From the cell containing the given text, extract its center point as (X, Y) coordinate. 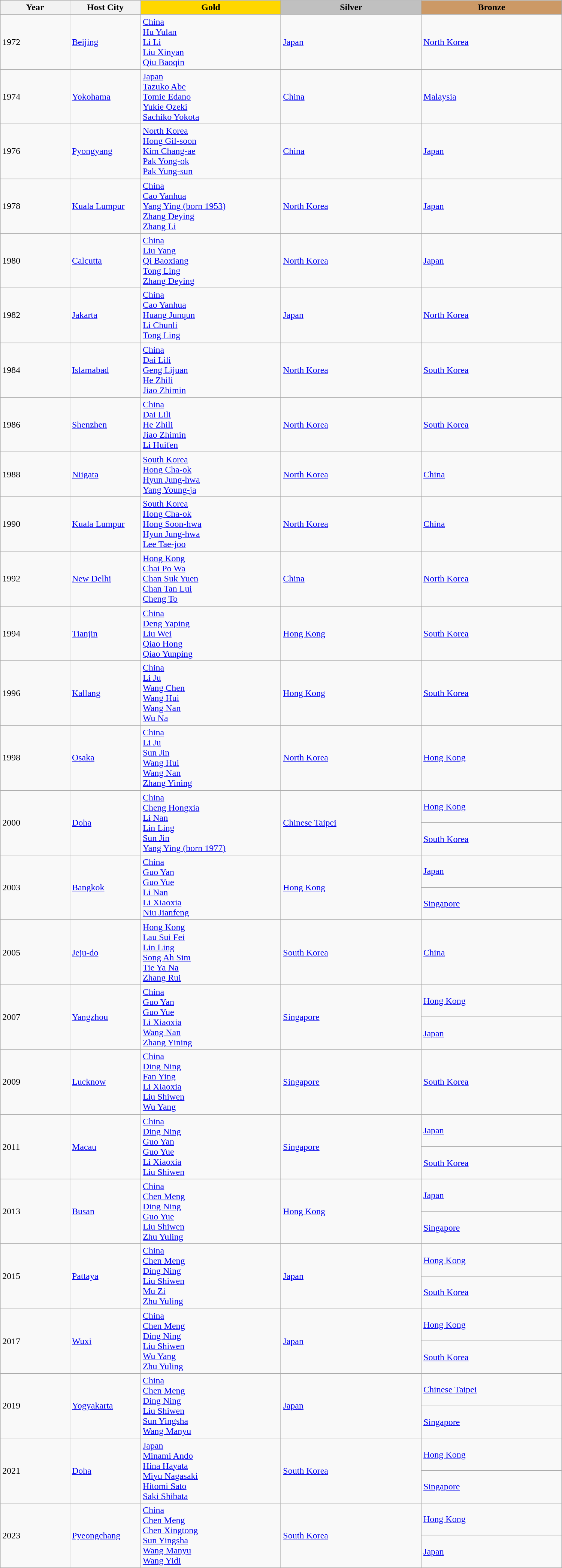
South KoreaHong Cha-okHyun Jung-hwaYang Young-ja (211, 474)
2023 (35, 1535)
ChinaChen MengDing NingLiu ShiwenWu YangZhu Yuling (211, 1341)
1994 (35, 633)
1978 (35, 206)
Macau (105, 1146)
Wuxi (105, 1341)
ChinaDai LiliHe ZhiliJiao ZhiminLi Huifen (211, 425)
2015 (35, 1276)
ChinaChen MengChen XingtongSun YingshaWang ManyuWang Yidi (211, 1535)
Osaka (105, 758)
2000 (35, 823)
Lucknow (105, 1082)
1986 (35, 425)
Host City (105, 7)
ChinaLi JuSun JinWang HuiWang NanZhang Yining (211, 758)
Malaysia (492, 97)
Shenzhen (105, 425)
ChinaDing NingGuo YanGuo YueLi XiaoxiaLiu Shiwen (211, 1146)
1982 (35, 315)
Kallang (105, 693)
Pyongyang (105, 151)
2013 (35, 1212)
Yokohama (105, 97)
2003 (35, 887)
ChinaHu YulanLi LiLiu XinyanQiu Baoqin (211, 42)
Bangkok (105, 887)
ChinaDeng YapingLiu WeiQiao HongQiao Yunping (211, 633)
ChinaCheng HongxiaLi NanLin LingSun JinYang Ying (born 1977) (211, 823)
ChinaLi JuWang ChenWang HuiWang NanWu Na (211, 693)
Niigata (105, 474)
North KoreaHong Gil-soonKim Chang-aePak Yong-okPak Yung-sun (211, 151)
ChinaChen MengDing NingLiu ShiwenMu ZiZhu Yuling (211, 1276)
Gold (211, 7)
2009 (35, 1082)
Busan (105, 1212)
1998 (35, 758)
1988 (35, 474)
Year (35, 7)
Islamabad (105, 370)
South KoreaHong Cha-okHong Soon-hwaHyun Jung-hwaLee Tae-joo (211, 524)
ChinaGuo YanGuo YueLi XiaoxiaWang NanZhang Yining (211, 1017)
2019 (35, 1406)
Tianjin (105, 633)
Calcutta (105, 261)
1992 (35, 578)
2021 (35, 1471)
ChinaGuo YanGuo YueLi NanLi XiaoxiaNiu Jianfeng (211, 887)
1996 (35, 693)
ChinaChen MengDing NingLiu ShiwenSun YingshaWang Manyu (211, 1406)
ChinaDing NingFan YingLi XiaoxiaLiu ShiwenWu Yang (211, 1082)
1984 (35, 370)
ChinaChen MengDing NingGuo YueLiu ShiwenZhu Yuling (211, 1212)
Hong KongChai Po WaChan Suk YuenChan Tan LuiCheng To (211, 578)
Beijing (105, 42)
1972 (35, 42)
1974 (35, 97)
Bronze (492, 7)
1990 (35, 524)
1980 (35, 261)
1976 (35, 151)
Yogyakarta (105, 1406)
Pattaya (105, 1276)
ChinaCao YanhuaHuang JunqunLi ChunliTong Ling (211, 315)
Jeju-do (105, 952)
ChinaCao YanhuaYang Ying (born 1953)Zhang DeyingZhang Li (211, 206)
Pyeongchang (105, 1535)
Yangzhou (105, 1017)
Silver (351, 7)
JapanMinami AndoHina HayataMiyu NagasakiHitomi SatoSaki Shibata (211, 1471)
JapanTazuko AbeTomie EdanoYukie OzekiSachiko Yokota (211, 97)
ChinaDai LiliGeng LijuanHe ZhiliJiao Zhimin (211, 370)
ChinaLiu Yang Qi BaoxiangTong LingZhang Deying (211, 261)
Jakarta (105, 315)
Hong KongLau Sui FeiLin LingSong Ah SimTie Ya NaZhang Rui (211, 952)
New Delhi (105, 578)
2005 (35, 952)
2011 (35, 1146)
2017 (35, 1341)
2007 (35, 1017)
